Provide the (X, Y) coordinate of the cell's center where the given text is located.  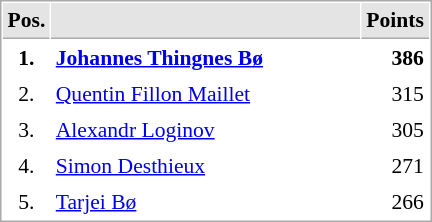
266 (396, 201)
271 (396, 165)
305 (396, 129)
Points (396, 21)
Pos. (26, 21)
1. (26, 57)
Johannes Thingnes Bø (206, 57)
Quentin Fillon Maillet (206, 93)
Tarjei Bø (206, 201)
2. (26, 93)
4. (26, 165)
Simon Desthieux (206, 165)
5. (26, 201)
3. (26, 129)
Alexandr Loginov (206, 129)
386 (396, 57)
315 (396, 93)
